Return [x, y] of the center of cell containing provided text 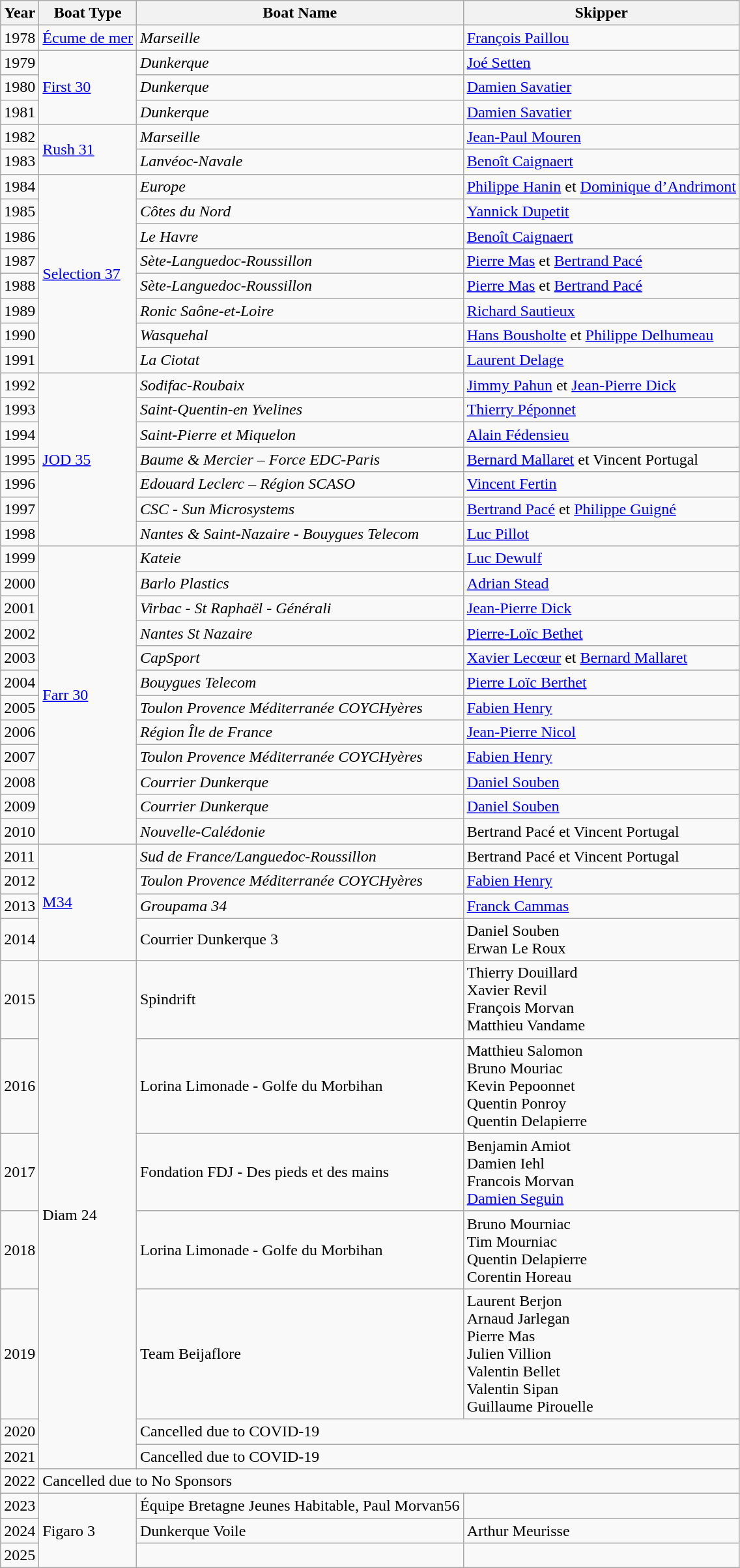
Ronic Saône-et-Loire [300, 311]
1995 [20, 459]
Sud de France/Languedoc-Roussillon [300, 856]
Yannick Dupetit [601, 211]
Edouard Leclerc – Région SCASO [300, 484]
Philippe Hanin et Dominique d’Andrimont [601, 186]
2001 [20, 608]
Jean-Paul Mouren [601, 137]
Sodifac-Roubaix [300, 385]
Thierry Douillard Xavier Revil François Morvan Matthieu Vandame [601, 1000]
Lanvéoc-Navale [300, 162]
Daniel Souben Erwan Le Roux [601, 940]
1988 [20, 285]
Équipe Bretagne Jeunes Habitable, Paul Morvan56 [300, 1506]
2000 [20, 583]
1994 [20, 435]
2010 [20, 832]
Farr 30 [88, 695]
2021 [20, 1457]
Diam 24 [88, 1215]
2008 [20, 782]
Pierre Loïc Berthet [601, 682]
Laurent BerjonArnaud JarleganPierre MasJulien VillionValentin BelletValentin SipanGuillaume Pirouelle [601, 1354]
Xavier Lecœur et Bernard Mallaret [601, 658]
2016 [20, 1086]
2012 [20, 881]
Saint-Pierre et Miquelon [300, 435]
Laurent Delage [601, 360]
Joé Setten [601, 63]
1996 [20, 484]
Bernard Mallaret et Vincent Portugal [601, 459]
Écume de mer [88, 38]
Jimmy Pahun et Jean-Pierre Dick [601, 385]
1980 [20, 87]
2022 [20, 1481]
2015 [20, 1000]
Adrian Stead [601, 583]
Baume & Mercier – Force EDC-Paris [300, 459]
1984 [20, 186]
Nouvelle-Calédonie [300, 832]
1978 [20, 38]
Bouygues Telecom [300, 682]
Figaro 3 [88, 1531]
Bruno MourniacTim MourniacQuentin DelapierreCorentin Horeau [601, 1250]
Richard Sautieux [601, 311]
Vincent Fertin [601, 484]
1979 [20, 63]
1983 [20, 162]
2003 [20, 658]
Rush 31 [88, 149]
Cancelled due to No Sponsors [390, 1481]
2004 [20, 682]
2024 [20, 1531]
1986 [20, 236]
1992 [20, 385]
1993 [20, 410]
François Paillou [601, 38]
2007 [20, 757]
Virbac - St Raphaël - Générali [300, 608]
CSC - Sun Microsystems [300, 509]
JOD 35 [88, 459]
2009 [20, 807]
Courrier Dunkerque 3 [300, 940]
Franck Cammas [601, 906]
Jean-Pierre Nicol [601, 733]
2023 [20, 1506]
1981 [20, 112]
1998 [20, 534]
2014 [20, 940]
Côtes du Nord [300, 211]
1982 [20, 137]
2011 [20, 856]
Dunkerque Voile [300, 1531]
2017 [20, 1172]
La Ciotat [300, 360]
M34 [88, 902]
Fondation FDJ - Des pieds et des mains [300, 1172]
1985 [20, 211]
Luc Dewulf [601, 559]
Benjamin Amiot Damien Iehl Francois MorvanDamien Seguin [601, 1172]
1999 [20, 559]
2019 [20, 1354]
2018 [20, 1250]
Luc Pillot [601, 534]
Saint-Quentin-en Yvelines [300, 410]
Wasquehal [300, 336]
1989 [20, 311]
Spindrift [300, 1000]
2005 [20, 707]
Le Havre [300, 236]
Thierry Péponnet [601, 410]
1997 [20, 509]
Groupama 34 [300, 906]
Barlo Plastics [300, 583]
2025 [20, 1556]
Nantes & Saint-Nazaire - Bouygues Telecom [300, 534]
First 30 [88, 87]
Nantes St Nazaire [300, 633]
Région Île de France [300, 733]
Team Beijaflore [300, 1354]
Europe [300, 186]
1987 [20, 261]
1991 [20, 360]
Jean-Pierre Dick [601, 608]
Matthieu Salomon Bruno Mouriac Kevin Pepoonnet Quentin Ponroy Quentin Delapierre [601, 1086]
Selection 37 [88, 273]
Pierre-Loïc Bethet [601, 633]
Bertrand Pacé et Philippe Guigné [601, 509]
2002 [20, 633]
Hans Bousholte et Philippe Delhumeau [601, 336]
CapSport [300, 658]
Alain Fédensieu [601, 435]
Arthur Meurisse [601, 1531]
2013 [20, 906]
Boat Name [300, 13]
Skipper [601, 13]
1990 [20, 336]
2006 [20, 733]
Year [20, 13]
Kateie [300, 559]
Boat Type [88, 13]
2020 [20, 1431]
